Return [X, Y] of the center of cell containing provided text 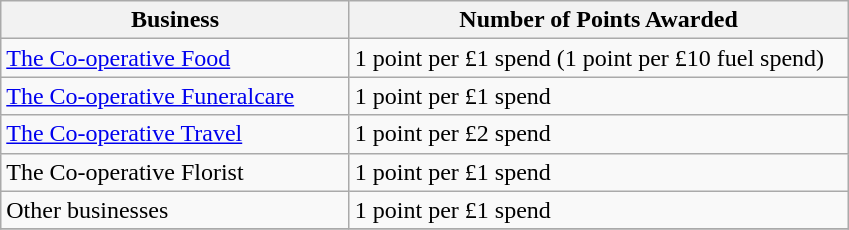
The Co-operative Florist [176, 172]
Other businesses [176, 210]
1 point per £2 spend [598, 134]
1 point per £1 spend (1 point per £10 fuel spend) [598, 58]
The Co-operative Funeralcare [176, 96]
The Co-operative Travel [176, 134]
The Co-operative Food [176, 58]
Number of Points Awarded [598, 20]
Business [176, 20]
